Find where the given text appears and provide that cell's center as [x, y] coordinate. 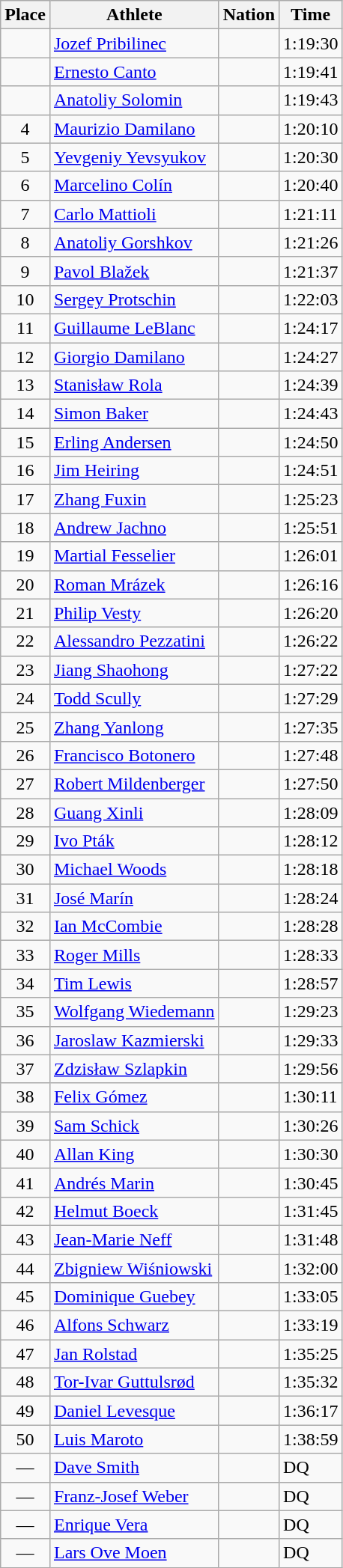
Stanisław Rola [134, 385]
8 [25, 242]
41 [25, 1183]
50 [25, 1439]
1:24:17 [311, 328]
Helmut Boeck [134, 1211]
30 [25, 870]
25 [25, 727]
19 [25, 556]
Tor-Ivar Guttulsrød [134, 1382]
1:26:01 [311, 556]
1:28:12 [311, 841]
31 [25, 898]
5 [25, 157]
9 [25, 271]
1:31:48 [311, 1239]
18 [25, 528]
27 [25, 784]
Lars Ove Moen [134, 1553]
Alfons Schwarz [134, 1326]
1:31:45 [311, 1211]
1:24:50 [311, 442]
Guillaume LeBlanc [134, 328]
20 [25, 585]
1:27:48 [311, 755]
1:27:50 [311, 784]
22 [25, 641]
Jaroslaw Kazmierski [134, 1040]
1:36:17 [311, 1411]
Sam Schick [134, 1126]
1:25:51 [311, 528]
1:38:59 [311, 1439]
Luis Maroto [134, 1439]
Jean-Marie Neff [134, 1239]
1:27:22 [311, 670]
Robert Mildenberger [134, 784]
1:26:20 [311, 613]
Jim Heiring [134, 471]
Zhang Fuxin [134, 499]
Nation [249, 15]
Allan King [134, 1154]
Athlete [134, 15]
Martial Fesselier [134, 556]
Ernesto Canto [134, 72]
Wolfgang Wiedemann [134, 1012]
Zdzisław Szlapkin [134, 1069]
1:33:19 [311, 1326]
1:24:27 [311, 357]
1:19:43 [311, 100]
1:32:00 [311, 1269]
1:35:25 [311, 1354]
44 [25, 1269]
Ian McCombie [134, 927]
10 [25, 299]
48 [25, 1382]
34 [25, 983]
13 [25, 385]
17 [25, 499]
Sergey Protschin [134, 299]
Pavol Blažek [134, 271]
1:30:11 [311, 1097]
46 [25, 1326]
Felix Gómez [134, 1097]
16 [25, 471]
21 [25, 613]
38 [25, 1097]
1:21:11 [311, 214]
1:27:35 [311, 727]
33 [25, 955]
Giorgio Damilano [134, 357]
Dominique Guebey [134, 1297]
Franz-Josef Weber [134, 1496]
1:26:16 [311, 585]
32 [25, 927]
Todd Scully [134, 698]
7 [25, 214]
1:28:28 [311, 927]
Zbigniew Wiśniowski [134, 1269]
Guang Xinli [134, 812]
Jozef Pribilinec [134, 43]
Andrés Marin [134, 1183]
1:28:18 [311, 870]
1:20:30 [311, 157]
49 [25, 1411]
15 [25, 442]
1:22:03 [311, 299]
1:30:26 [311, 1126]
Enrique Vera [134, 1525]
36 [25, 1040]
1:21:37 [311, 271]
Roman Mrázek [134, 585]
4 [25, 129]
12 [25, 357]
1:21:26 [311, 242]
24 [25, 698]
Daniel Levesque [134, 1411]
1:30:30 [311, 1154]
43 [25, 1239]
1:33:05 [311, 1297]
1:19:41 [311, 72]
28 [25, 812]
Erling Andersen [134, 442]
45 [25, 1297]
Carlo Mattioli [134, 214]
1:30:45 [311, 1183]
1:28:24 [311, 898]
Place [25, 15]
Maurizio Damilano [134, 129]
29 [25, 841]
1:29:23 [311, 1012]
39 [25, 1126]
1:20:10 [311, 129]
35 [25, 1012]
1:19:30 [311, 43]
26 [25, 755]
23 [25, 670]
Alessandro Pezzatini [134, 641]
1:26:22 [311, 641]
Simon Baker [134, 414]
Dave Smith [134, 1468]
1:20:40 [311, 186]
Zhang Yanlong [134, 727]
1:28:33 [311, 955]
14 [25, 414]
Jiang Shaohong [134, 670]
Philip Vesty [134, 613]
11 [25, 328]
Time [311, 15]
Jan Rolstad [134, 1354]
1:29:56 [311, 1069]
1:35:32 [311, 1382]
1:24:39 [311, 385]
Tim Lewis [134, 983]
Roger Mills [134, 955]
1:29:33 [311, 1040]
42 [25, 1211]
Ivo Pták [134, 841]
37 [25, 1069]
Yevgeniy Yevsyukov [134, 157]
1:28:57 [311, 983]
47 [25, 1354]
Andrew Jachno [134, 528]
1:25:23 [311, 499]
1:24:43 [311, 414]
1:27:29 [311, 698]
Michael Woods [134, 870]
Anatoliy Gorshkov [134, 242]
1:28:09 [311, 812]
Francisco Botonero [134, 755]
Marcelino Colín [134, 186]
José Marín [134, 898]
6 [25, 186]
Anatoliy Solomin [134, 100]
40 [25, 1154]
1:24:51 [311, 471]
